Detect which cell encompasses the target text, then output its (x, y) center coordinate. 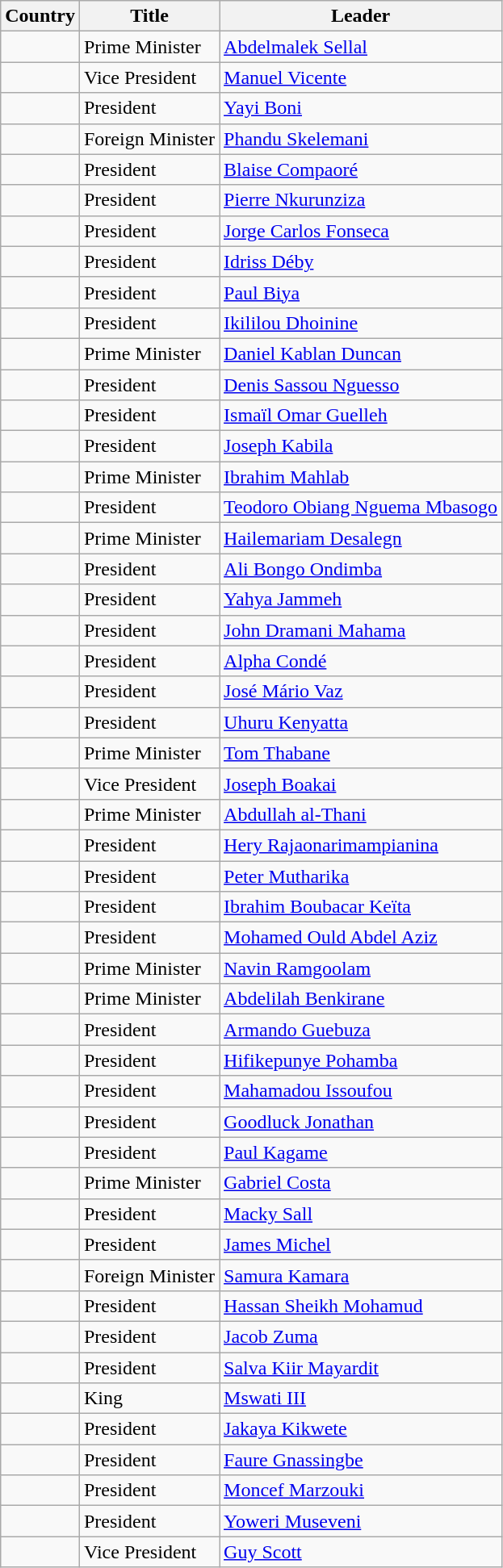
Joseph Boakai (361, 784)
Hailemariam Desalegn (361, 538)
Yoweri Museveni (361, 1521)
Idriss Déby (361, 261)
Denis Sassou Nguesso (361, 385)
Ibrahim Mahlab (361, 477)
Samura Kamara (361, 1275)
José Mário Vaz (361, 692)
Daniel Kablan Duncan (361, 353)
Jacob Zuma (361, 1336)
Manuel Vicente (361, 77)
Mswati III (361, 1399)
Faure Gnassingbe (361, 1460)
Teodoro Obiang Nguema Mbasogo (361, 508)
Title (149, 16)
Phandu Skelemani (361, 139)
Blaise Compaoré (361, 169)
Abdelmalek Sellal (361, 47)
Paul Kagame (361, 1152)
Tom Thabane (361, 753)
Yahya Jammeh (361, 600)
Ikililou Dhoinine (361, 323)
Mohamed Ould Abdel Aziz (361, 938)
Hery Rajaonarimampianina (361, 845)
John Dramani Mahama (361, 630)
Ibrahim Boubacar Keïta (361, 907)
Uhuru Kenyatta (361, 722)
Armando Guebuza (361, 1030)
Moncef Marzouki (361, 1491)
Ismaïl Omar Guelleh (361, 416)
Jorge Carlos Fonseca (361, 231)
Gabriel Costa (361, 1183)
Navin Ramgoolam (361, 968)
Salva Kiir Mayardit (361, 1368)
King (149, 1399)
Abdelilah Benkirane (361, 999)
Mahamadou Issoufou (361, 1091)
Guy Scott (361, 1552)
Hassan Sheikh Mohamud (361, 1306)
Peter Mutharika (361, 876)
Ali Bongo Ondimba (361, 569)
Yayi Boni (361, 108)
Alpha Condé (361, 661)
Leader (361, 16)
Pierre Nkurunziza (361, 200)
Joseph Kabila (361, 446)
Hifikepunye Pohamba (361, 1060)
Paul Biya (361, 292)
Jakaya Kikwete (361, 1429)
Country (40, 16)
James Michel (361, 1244)
Macky Sall (361, 1214)
Abdullah al-Thani (361, 814)
Goodluck Jonathan (361, 1122)
